Search for the cell housing the specified text and yield its [x, y] center coordinate. 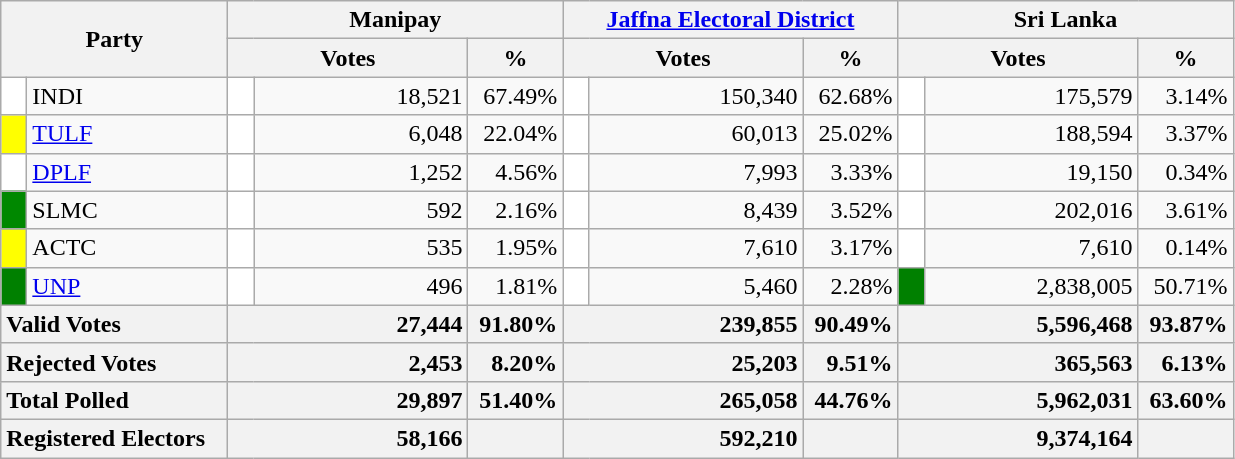
5,460 [696, 286]
22.04% [516, 134]
2.16% [516, 210]
365,563 [1018, 362]
93.87% [1186, 324]
25,203 [683, 362]
188,594 [1031, 134]
62.68% [850, 96]
5,962,031 [1018, 400]
496 [361, 286]
6,048 [361, 134]
51.40% [516, 400]
Jaffna Electoral District [730, 20]
27,444 [348, 324]
3.14% [1186, 96]
202,016 [1031, 210]
TULF [128, 134]
592,210 [683, 438]
1.81% [516, 286]
ACTC [128, 248]
150,340 [696, 96]
INDI [128, 96]
Total Polled [114, 400]
91.80% [516, 324]
9.51% [850, 362]
SLMC [128, 210]
2,453 [348, 362]
592 [361, 210]
1,252 [361, 172]
29,897 [348, 400]
265,058 [683, 400]
50.71% [1186, 286]
DPLF [128, 172]
3.52% [850, 210]
8.20% [516, 362]
Rejected Votes [114, 362]
5,596,468 [1018, 324]
60,013 [696, 134]
2.28% [850, 286]
8,439 [696, 210]
7,993 [696, 172]
63.60% [1186, 400]
58,166 [348, 438]
1.95% [516, 248]
9,374,164 [1018, 438]
Party [114, 39]
UNP [128, 286]
3.61% [1186, 210]
0.34% [1186, 172]
4.56% [516, 172]
535 [361, 248]
18,521 [361, 96]
6.13% [1186, 362]
67.49% [516, 96]
Sri Lanka [1066, 20]
19,150 [1031, 172]
3.33% [850, 172]
0.14% [1186, 248]
Registered Electors [114, 438]
239,855 [683, 324]
3.17% [850, 248]
2,838,005 [1031, 286]
Valid Votes [114, 324]
175,579 [1031, 96]
3.37% [1186, 134]
25.02% [850, 134]
90.49% [850, 324]
44.76% [850, 400]
Manipay [396, 20]
